Extract the [X, Y] coordinate from the center of the cell holding the provided text.  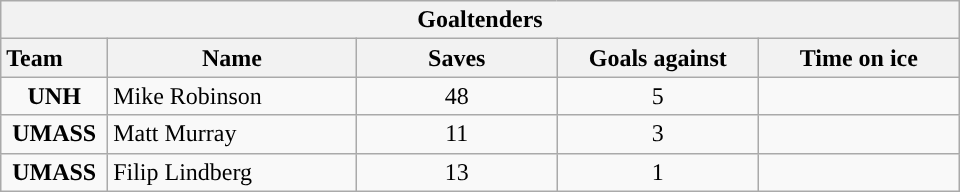
3 [658, 134]
Time on ice [858, 58]
1 [658, 172]
48 [456, 96]
5 [658, 96]
Filip Lindberg [232, 172]
11 [456, 134]
13 [456, 172]
Mike Robinson [232, 96]
Goaltenders [480, 20]
Goals against [658, 58]
Team [54, 58]
Name [232, 58]
UNH [54, 96]
Saves [456, 58]
Matt Murray [232, 134]
